Pinpoint the cell where the given text exists, returning its (x, y) midpoint coordinate. 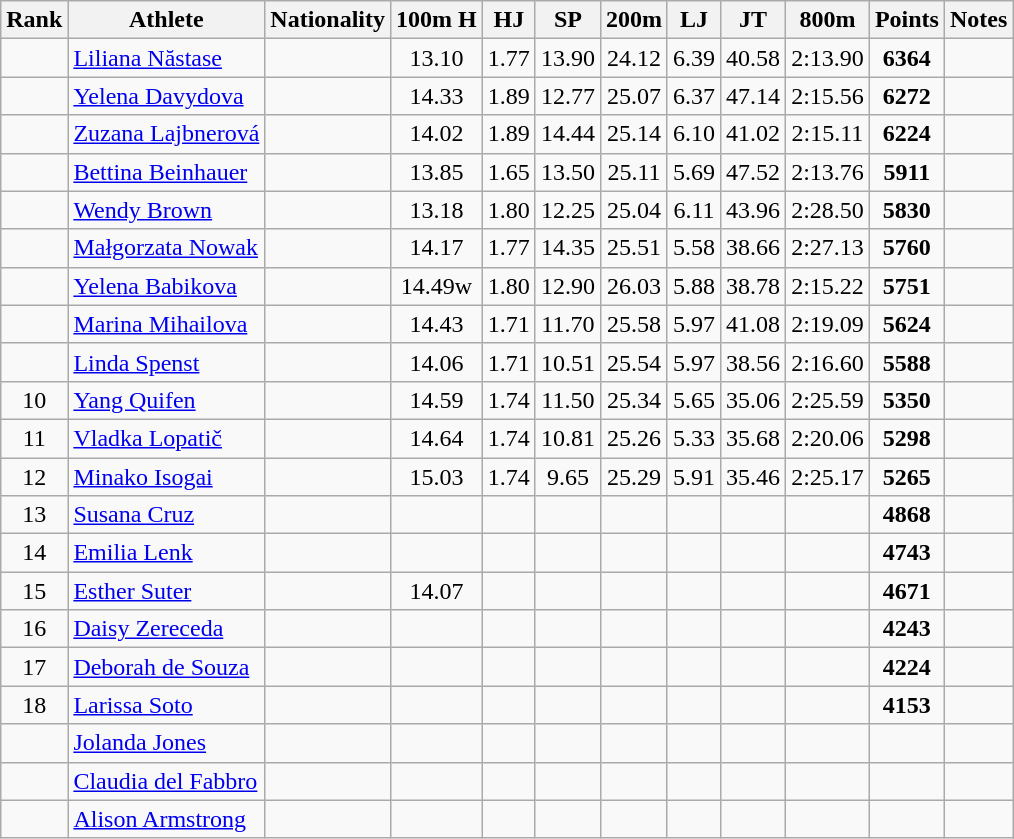
4224 (906, 667)
5350 (906, 400)
24.12 (634, 58)
5.58 (694, 248)
4671 (906, 591)
5830 (906, 210)
14.49w (437, 286)
Marina Mihailova (166, 324)
HJ (508, 20)
14.33 (437, 96)
9.65 (568, 477)
25.26 (634, 438)
15.03 (437, 477)
2:25.59 (828, 400)
6.39 (694, 58)
12.90 (568, 286)
5265 (906, 477)
25.04 (634, 210)
25.34 (634, 400)
47.52 (754, 172)
14.43 (437, 324)
Liliana Năstase (166, 58)
13.10 (437, 58)
5.88 (694, 286)
35.06 (754, 400)
4243 (906, 629)
25.58 (634, 324)
14 (34, 553)
16 (34, 629)
13.85 (437, 172)
Susana Cruz (166, 515)
Minako Isogai (166, 477)
2:15.11 (828, 134)
13.90 (568, 58)
2:28.50 (828, 210)
Points (906, 20)
15 (34, 591)
2:25.17 (828, 477)
6272 (906, 96)
Emilia Lenk (166, 553)
JT (754, 20)
Yelena Babikova (166, 286)
SP (568, 20)
17 (34, 667)
14.06 (437, 362)
6.11 (694, 210)
Rank (34, 20)
2:13.90 (828, 58)
6.37 (694, 96)
Jolanda Jones (166, 743)
11.50 (568, 400)
800m (828, 20)
5588 (906, 362)
Daisy Zereceda (166, 629)
5298 (906, 438)
Yang Quifen (166, 400)
5.69 (694, 172)
26.03 (634, 286)
5.33 (694, 438)
2:13.76 (828, 172)
25.07 (634, 96)
Yelena Davydova (166, 96)
2:27.13 (828, 248)
13.50 (568, 172)
25.29 (634, 477)
40.58 (754, 58)
38.78 (754, 286)
Bettina Beinhauer (166, 172)
38.56 (754, 362)
2:19.09 (828, 324)
Nationality (328, 20)
11.70 (568, 324)
6.10 (694, 134)
2:15.56 (828, 96)
Zuzana Lajbnerová (166, 134)
5.65 (694, 400)
Vladka Lopatič (166, 438)
25.54 (634, 362)
Esther Suter (166, 591)
13.18 (437, 210)
Claudia del Fabbro (166, 781)
LJ (694, 20)
25.51 (634, 248)
14.64 (437, 438)
41.02 (754, 134)
Wendy Brown (166, 210)
14.02 (437, 134)
Alison Armstrong (166, 819)
14.17 (437, 248)
Athlete (166, 20)
100m H (437, 20)
41.08 (754, 324)
2:20.06 (828, 438)
6364 (906, 58)
14.35 (568, 248)
6224 (906, 134)
11 (34, 438)
4153 (906, 705)
14.44 (568, 134)
10.51 (568, 362)
Larissa Soto (166, 705)
14.07 (437, 591)
12.77 (568, 96)
18 (34, 705)
5.91 (694, 477)
10 (34, 400)
35.46 (754, 477)
Linda Spenst (166, 362)
38.66 (754, 248)
10.81 (568, 438)
43.96 (754, 210)
1.65 (508, 172)
25.11 (634, 172)
47.14 (754, 96)
12.25 (568, 210)
35.68 (754, 438)
4868 (906, 515)
5911 (906, 172)
14.59 (437, 400)
25.14 (634, 134)
5624 (906, 324)
200m (634, 20)
5760 (906, 248)
4743 (906, 553)
Małgorzata Nowak (166, 248)
2:16.60 (828, 362)
Notes (978, 20)
12 (34, 477)
2:15.22 (828, 286)
13 (34, 515)
5751 (906, 286)
Deborah de Souza (166, 667)
